Find where the given text appears and provide that cell's center as (X, Y) coordinate. 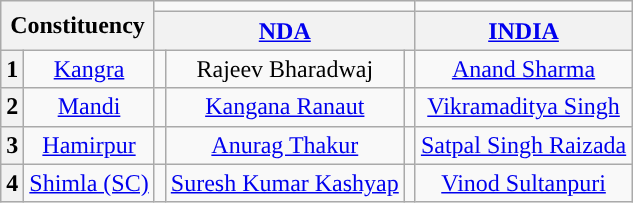
Vinod Sultanpuri (523, 183)
Satpal Singh Raizada (523, 145)
1 (12, 69)
3 (12, 145)
Anurag Thakur (284, 145)
Anand Sharma (523, 69)
Rajeev Bharadwaj (284, 69)
Shimla (SC) (89, 183)
Kangana Ranaut (284, 107)
Vikramaditya Singh (523, 107)
Constituency (78, 26)
2 (12, 107)
Mandi (89, 107)
NDA (284, 31)
INDIA (523, 31)
Kangra (89, 69)
4 (12, 183)
Hamirpur (89, 145)
Suresh Kumar Kashyap (284, 183)
